For the text-containing cell, return its midpoint in [x, y] coordinate format. 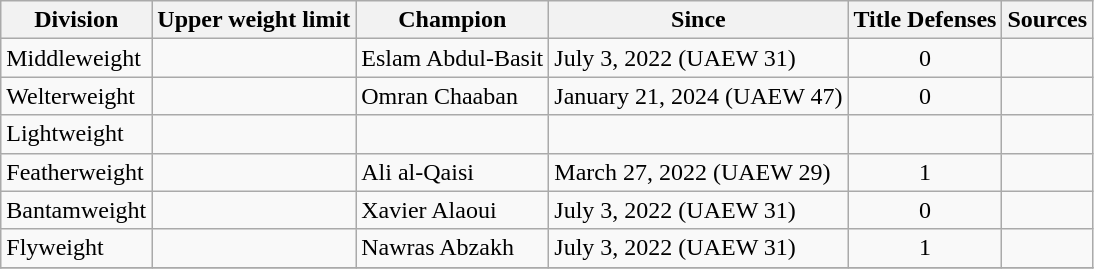
Sources [1048, 20]
Featherweight [76, 172]
Middleweight [76, 58]
Welterweight [76, 96]
Flyweight [76, 248]
Nawras Abzakh [452, 248]
March 27, 2022 (UAEW 29) [698, 172]
Since [698, 20]
January 21, 2024 (UAEW 47) [698, 96]
Ali al-Qaisi [452, 172]
Upper weight limit [254, 20]
Omran Chaaban [452, 96]
Champion [452, 20]
Division [76, 20]
Xavier Alaoui [452, 210]
Bantamweight [76, 210]
Title Defenses [925, 20]
Lightweight [76, 134]
Eslam Abdul-Basit [452, 58]
